Provide the (X, Y) coordinate of the cell's center where the given text is located.  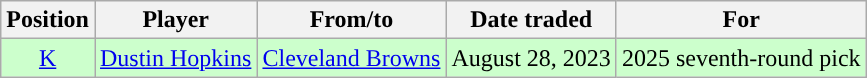
From/to (352, 20)
For (741, 20)
Date traded (531, 20)
Player (175, 20)
K (48, 58)
August 28, 2023 (531, 58)
Cleveland Browns (352, 58)
2025 seventh-round pick (741, 58)
Position (48, 20)
Dustin Hopkins (175, 58)
